Search for the cell housing the specified text and yield its (x, y) center coordinate. 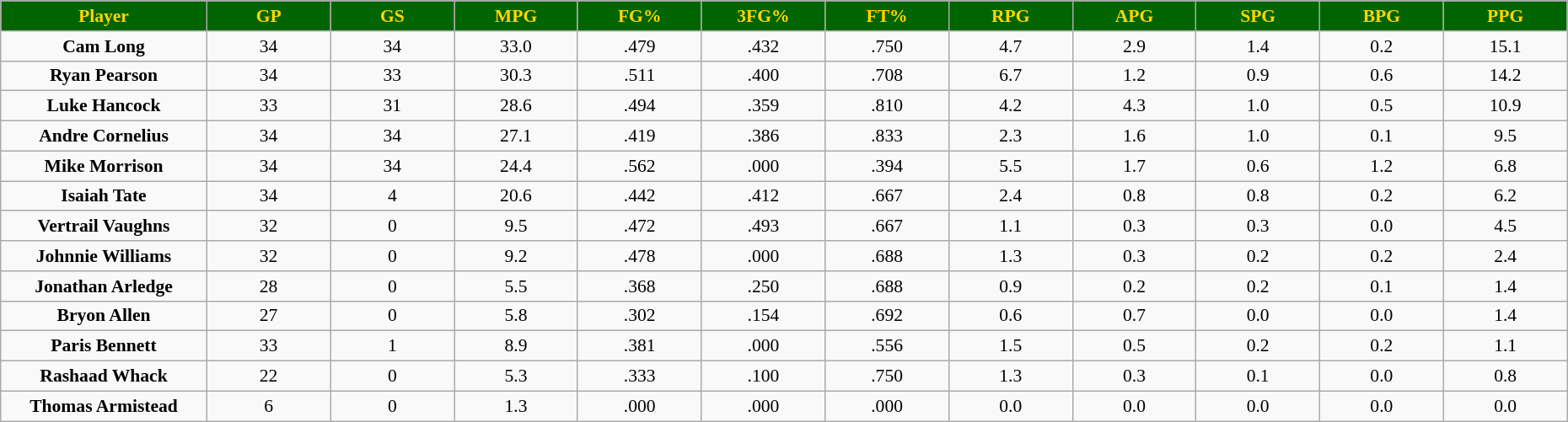
Paris Bennett (105, 346)
FT% (887, 16)
.386 (764, 136)
Rashaad Whack (105, 377)
27.1 (516, 136)
9.2 (516, 256)
.562 (639, 166)
.833 (887, 136)
.400 (764, 76)
Player (105, 16)
SPG (1258, 16)
31 (393, 106)
5.8 (516, 316)
6.2 (1506, 196)
Isaiah Tate (105, 196)
2.3 (1010, 136)
.692 (887, 316)
.494 (639, 106)
Cam Long (105, 46)
Jonathan Arledge (105, 286)
APG (1135, 16)
4.7 (1010, 46)
6.8 (1506, 166)
.493 (764, 227)
.472 (639, 227)
.708 (887, 76)
30.3 (516, 76)
.100 (764, 377)
Thomas Armistead (105, 406)
.442 (639, 196)
.302 (639, 316)
.368 (639, 286)
Johnnie Williams (105, 256)
8.9 (516, 346)
.154 (764, 316)
3FG% (764, 16)
Ryan Pearson (105, 76)
20.6 (516, 196)
GP (268, 16)
Mike Morrison (105, 166)
.511 (639, 76)
.432 (764, 46)
.394 (887, 166)
1.5 (1010, 346)
.250 (764, 286)
14.2 (1506, 76)
.556 (887, 346)
MPG (516, 16)
PPG (1506, 16)
6 (268, 406)
Vertrail Vaughns (105, 227)
15.1 (1506, 46)
27 (268, 316)
28.6 (516, 106)
28 (268, 286)
4.2 (1010, 106)
GS (393, 16)
5.3 (516, 377)
.381 (639, 346)
BPG (1383, 16)
10.9 (1506, 106)
.479 (639, 46)
.359 (764, 106)
Luke Hancock (105, 106)
24.4 (516, 166)
1 (393, 346)
2.9 (1135, 46)
.478 (639, 256)
Andre Cornelius (105, 136)
FG% (639, 16)
.333 (639, 377)
.412 (764, 196)
0.7 (1135, 316)
4.5 (1506, 227)
4.3 (1135, 106)
Bryon Allen (105, 316)
6.7 (1010, 76)
1.6 (1135, 136)
.419 (639, 136)
1.7 (1135, 166)
4 (393, 196)
RPG (1010, 16)
22 (268, 377)
.810 (887, 106)
33.0 (516, 46)
